Identify which cell holds the provided text, then report its [X, Y] central coordinate. 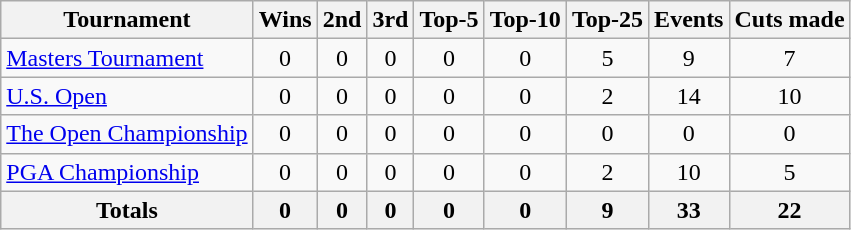
2nd [342, 20]
Top-25 [607, 20]
3rd [390, 20]
7 [790, 58]
Masters Tournament [127, 58]
Wins [285, 20]
Events [689, 20]
Tournament [127, 20]
Top-10 [525, 20]
Cuts made [790, 20]
14 [689, 96]
U.S. Open [127, 96]
Top-5 [449, 20]
PGA Championship [127, 172]
22 [790, 210]
The Open Championship [127, 134]
33 [689, 210]
Totals [127, 210]
